For the text-containing cell, return its midpoint in [x, y] coordinate format. 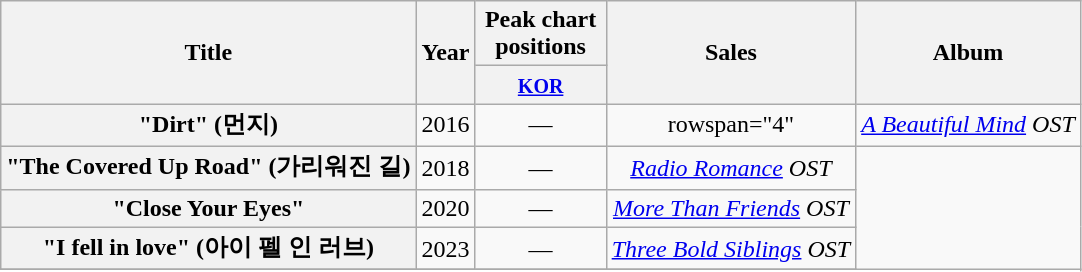
2020 [446, 208]
"I fell in love" (아이 펠 인 러브) [208, 248]
rowspan="4" [731, 126]
Peak chart positions [540, 34]
Sales [731, 52]
Year [446, 52]
"Dirt" (먼지) [208, 126]
More Than Friends OST [731, 208]
A Beautiful Mind OST [968, 126]
Title [208, 52]
"Close Your Eyes" [208, 208]
"The Covered Up Road" (가리워진 길) [208, 168]
2016 [446, 126]
2023 [446, 248]
Radio Romance OST [731, 168]
Three Bold Siblings OST [731, 248]
Album [968, 52]
2018 [446, 168]
KOR [540, 85]
